Identify which cell holds the provided text, then report its [X, Y] central coordinate. 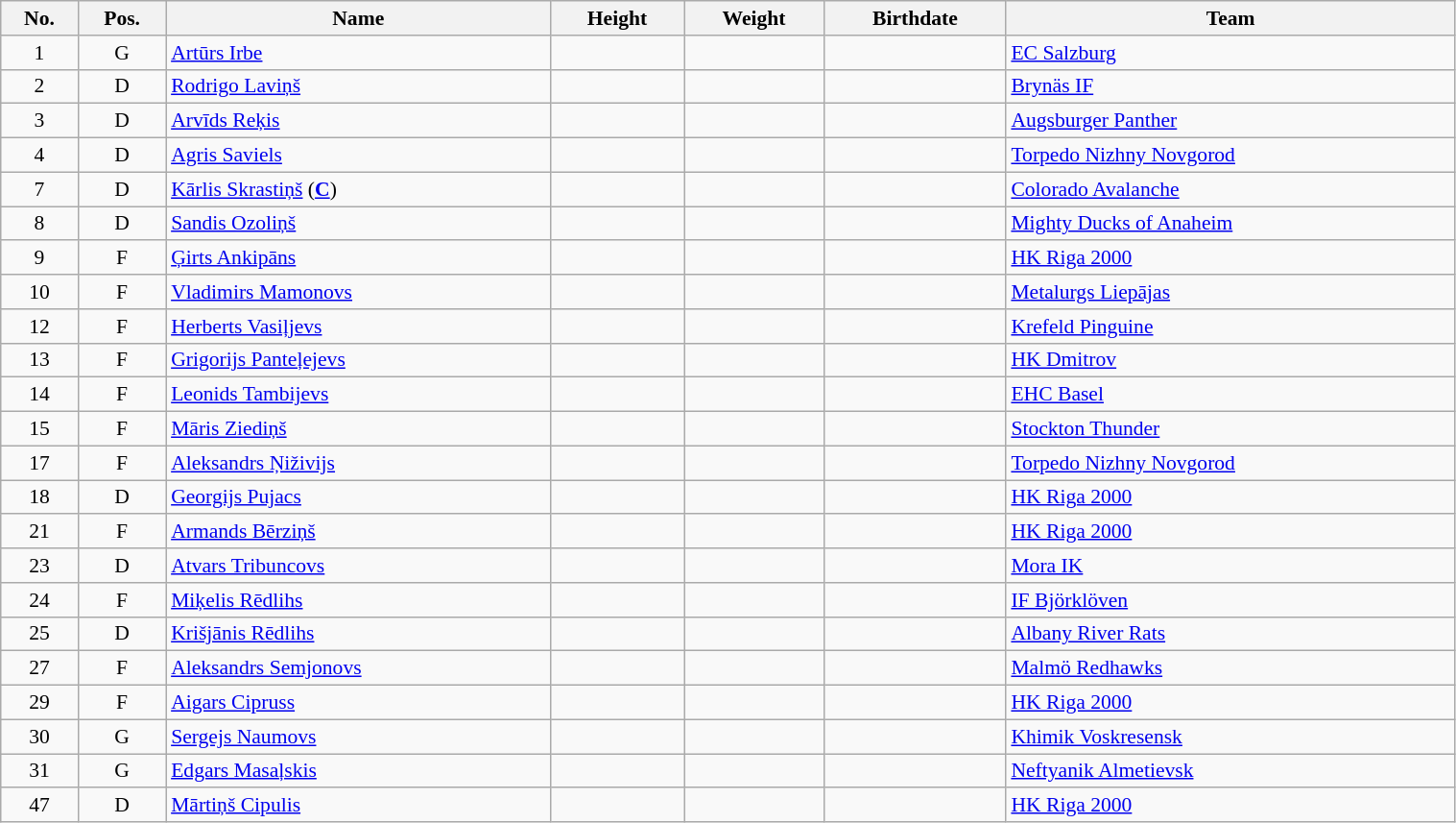
Sandis Ozoliņš [358, 224]
4 [39, 156]
Aleksandrs Semjonovs [358, 668]
18 [39, 497]
2 [39, 86]
1 [39, 53]
Māris Ziediņš [358, 429]
Aigars Cipruss [358, 703]
Colorado Avalanche [1230, 189]
15 [39, 429]
Mighty Ducks of Anaheim [1230, 224]
47 [39, 806]
8 [39, 224]
27 [39, 668]
3 [39, 121]
Atvars Tribuncovs [358, 566]
12 [39, 327]
Vladimirs Mamonovs [358, 292]
Metalurgs Liepājas [1230, 292]
10 [39, 292]
25 [39, 634]
Miķelis Rēdlihs [358, 600]
23 [39, 566]
Malmö Redhawks [1230, 668]
24 [39, 600]
Herberts Vasiļjevs [358, 327]
Agris Saviels [358, 156]
Khimik Voskresensk [1230, 737]
Pos. [122, 18]
Aleksandrs Ņiživijs [358, 463]
Stockton Thunder [1230, 429]
Height [616, 18]
Artūrs Irbe [358, 53]
Ģirts Ankipāns [358, 258]
Mārtiņš Cipulis [358, 806]
21 [39, 532]
30 [39, 737]
Armands Bērziņš [358, 532]
No. [39, 18]
29 [39, 703]
HK Dmitrov [1230, 360]
EC Salzburg [1230, 53]
Rodrigo Laviņš [358, 86]
7 [39, 189]
31 [39, 771]
Arvīds Reķis [358, 121]
Krefeld Pinguine [1230, 327]
Neftyanik Almetievsk [1230, 771]
Leonids Tambijevs [358, 395]
Augsburger Panther [1230, 121]
Grigorijs Panteļejevs [358, 360]
Birthdate [916, 18]
Mora IK [1230, 566]
Kārlis Skrastiņš (C) [358, 189]
Weight [754, 18]
Team [1230, 18]
Edgars Masaļskis [358, 771]
17 [39, 463]
Name [358, 18]
Georgijs Pujacs [358, 497]
Sergejs Naumovs [358, 737]
EHC Basel [1230, 395]
Brynäs IF [1230, 86]
14 [39, 395]
9 [39, 258]
13 [39, 360]
Krišjānis Rēdlihs [358, 634]
Albany River Rats [1230, 634]
IF Björklöven [1230, 600]
